Identify which cell holds the provided text, then report its (x, y) central coordinate. 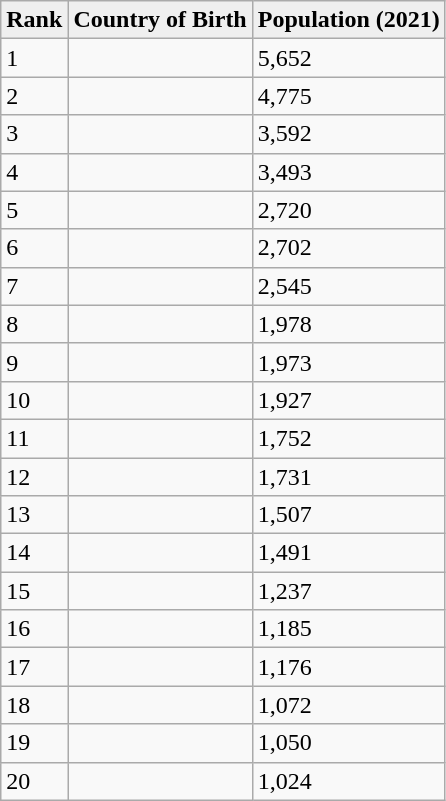
7 (34, 286)
3 (34, 134)
Population (2021) (348, 20)
1,978 (348, 324)
1,050 (348, 743)
1,024 (348, 781)
10 (34, 400)
17 (34, 667)
20 (34, 781)
2,702 (348, 248)
1,237 (348, 591)
1,072 (348, 705)
9 (34, 362)
1,752 (348, 438)
12 (34, 477)
1,507 (348, 515)
2,545 (348, 286)
Rank (34, 20)
14 (34, 553)
Country of Birth (160, 20)
8 (34, 324)
15 (34, 591)
1,185 (348, 629)
11 (34, 438)
18 (34, 705)
2 (34, 96)
5,652 (348, 58)
1,973 (348, 362)
4 (34, 172)
1,927 (348, 400)
1,731 (348, 477)
1,176 (348, 667)
2,720 (348, 210)
3,493 (348, 172)
6 (34, 248)
19 (34, 743)
13 (34, 515)
3,592 (348, 134)
5 (34, 210)
4,775 (348, 96)
16 (34, 629)
1,491 (348, 553)
1 (34, 58)
